For the text-containing cell, return its midpoint in (X, Y) coordinate format. 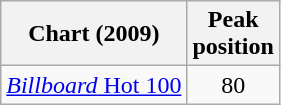
Billboard Hot 100 (94, 85)
80 (233, 85)
Peakposition (233, 34)
Chart (2009) (94, 34)
